Return the [X, Y] coordinate for the center point of the cell that contains the specified text.  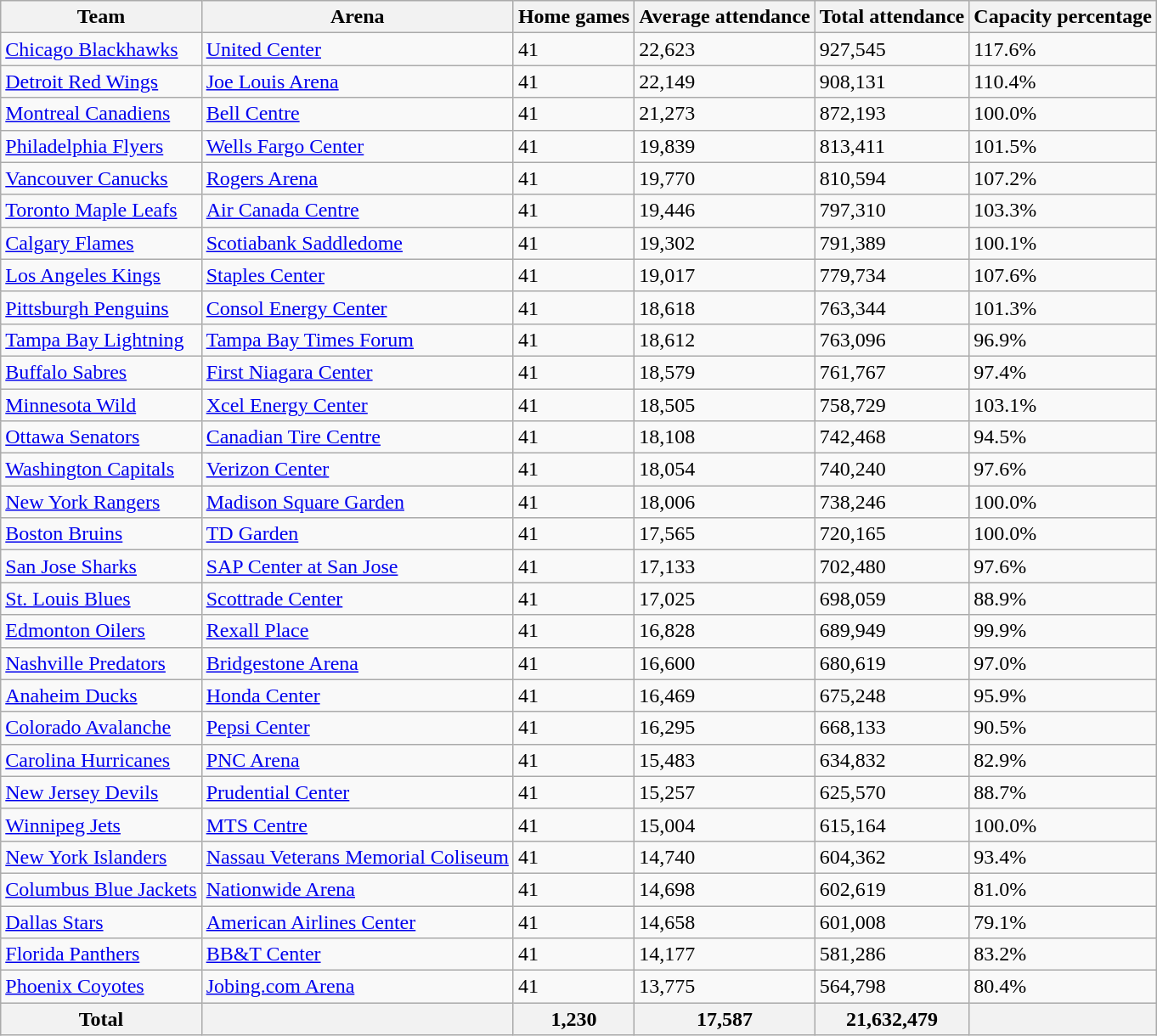
100.1% [1064, 243]
Team [101, 17]
Rexall Place [357, 631]
90.5% [1064, 728]
Scotiabank Saddledome [357, 243]
Jobing.com Arena [357, 987]
Staples Center [357, 275]
Carolina Hurricanes [101, 760]
15,004 [725, 825]
738,246 [892, 502]
763,344 [892, 307]
Calgary Flames [101, 243]
Wells Fargo Center [357, 146]
14,740 [725, 857]
Average attendance [725, 17]
680,619 [892, 663]
702,480 [892, 566]
761,767 [892, 372]
668,133 [892, 728]
TD Garden [357, 534]
689,949 [892, 631]
PNC Arena [357, 760]
107.6% [1064, 275]
Detroit Red Wings [101, 82]
602,619 [892, 889]
720,165 [892, 534]
872,193 [892, 114]
Home games [573, 17]
Nashville Predators [101, 663]
94.5% [1064, 437]
601,008 [892, 921]
Montreal Canadiens [101, 114]
Tampa Bay Lightning [101, 340]
634,832 [892, 760]
Madison Square Garden [357, 502]
MTS Centre [357, 825]
797,310 [892, 211]
Philadelphia Flyers [101, 146]
927,545 [892, 49]
Xcel Energy Center [357, 405]
22,623 [725, 49]
Arena [357, 17]
Tampa Bay Times Forum [357, 340]
96.9% [1064, 340]
83.2% [1064, 954]
Pittsburgh Penguins [101, 307]
Florida Panthers [101, 954]
97.0% [1064, 663]
United Center [357, 49]
14,177 [725, 954]
14,658 [725, 921]
82.9% [1064, 760]
16,828 [725, 631]
18,612 [725, 340]
17,587 [725, 1019]
615,164 [892, 825]
Washington Capitals [101, 470]
101.3% [1064, 307]
Dallas Stars [101, 921]
Nassau Veterans Memorial Coliseum [357, 857]
117.6% [1064, 49]
Minnesota Wild [101, 405]
16,469 [725, 695]
Bridgestone Arena [357, 663]
Colorado Avalanche [101, 728]
Total [101, 1019]
Bell Centre [357, 114]
15,483 [725, 760]
Los Angeles Kings [101, 275]
101.5% [1064, 146]
813,411 [892, 146]
BB&T Center [357, 954]
18,006 [725, 502]
19,446 [725, 211]
18,618 [725, 307]
810,594 [892, 178]
675,248 [892, 695]
San Jose Sharks [101, 566]
740,240 [892, 470]
22,149 [725, 82]
16,295 [725, 728]
19,839 [725, 146]
St. Louis Blues [101, 599]
79.1% [1064, 921]
Nationwide Arena [357, 889]
779,734 [892, 275]
95.9% [1064, 695]
18,505 [725, 405]
Phoenix Coyotes [101, 987]
New Jersey Devils [101, 792]
Toronto Maple Leafs [101, 211]
Scottrade Center [357, 599]
19,302 [725, 243]
Total attendance [892, 17]
19,017 [725, 275]
791,389 [892, 243]
16,600 [725, 663]
Chicago Blackhawks [101, 49]
88.7% [1064, 792]
New York Rangers [101, 502]
Rogers Arena [357, 178]
18,579 [725, 372]
17,565 [725, 534]
763,096 [892, 340]
21,273 [725, 114]
Consol Energy Center [357, 307]
Prudential Center [357, 792]
Columbus Blue Jackets [101, 889]
SAP Center at San Jose [357, 566]
Edmonton Oilers [101, 631]
97.4% [1064, 372]
80.4% [1064, 987]
17,133 [725, 566]
New York Islanders [101, 857]
Honda Center [357, 695]
103.1% [1064, 405]
21,632,479 [892, 1019]
908,131 [892, 82]
14,698 [725, 889]
Canadian Tire Centre [357, 437]
758,729 [892, 405]
Anaheim Ducks [101, 695]
15,257 [725, 792]
1,230 [573, 1019]
103.3% [1064, 211]
Vancouver Canucks [101, 178]
18,108 [725, 437]
Capacity percentage [1064, 17]
564,798 [892, 987]
Winnipeg Jets [101, 825]
Boston Bruins [101, 534]
698,059 [892, 599]
581,286 [892, 954]
13,775 [725, 987]
110.4% [1064, 82]
107.2% [1064, 178]
American Airlines Center [357, 921]
93.4% [1064, 857]
88.9% [1064, 599]
742,468 [892, 437]
604,362 [892, 857]
Ottawa Senators [101, 437]
Pepsi Center [357, 728]
Air Canada Centre [357, 211]
Verizon Center [357, 470]
18,054 [725, 470]
Joe Louis Arena [357, 82]
81.0% [1064, 889]
99.9% [1064, 631]
17,025 [725, 599]
Buffalo Sabres [101, 372]
19,770 [725, 178]
625,570 [892, 792]
First Niagara Center [357, 372]
